Search for the cell housing the specified text and yield its (x, y) center coordinate. 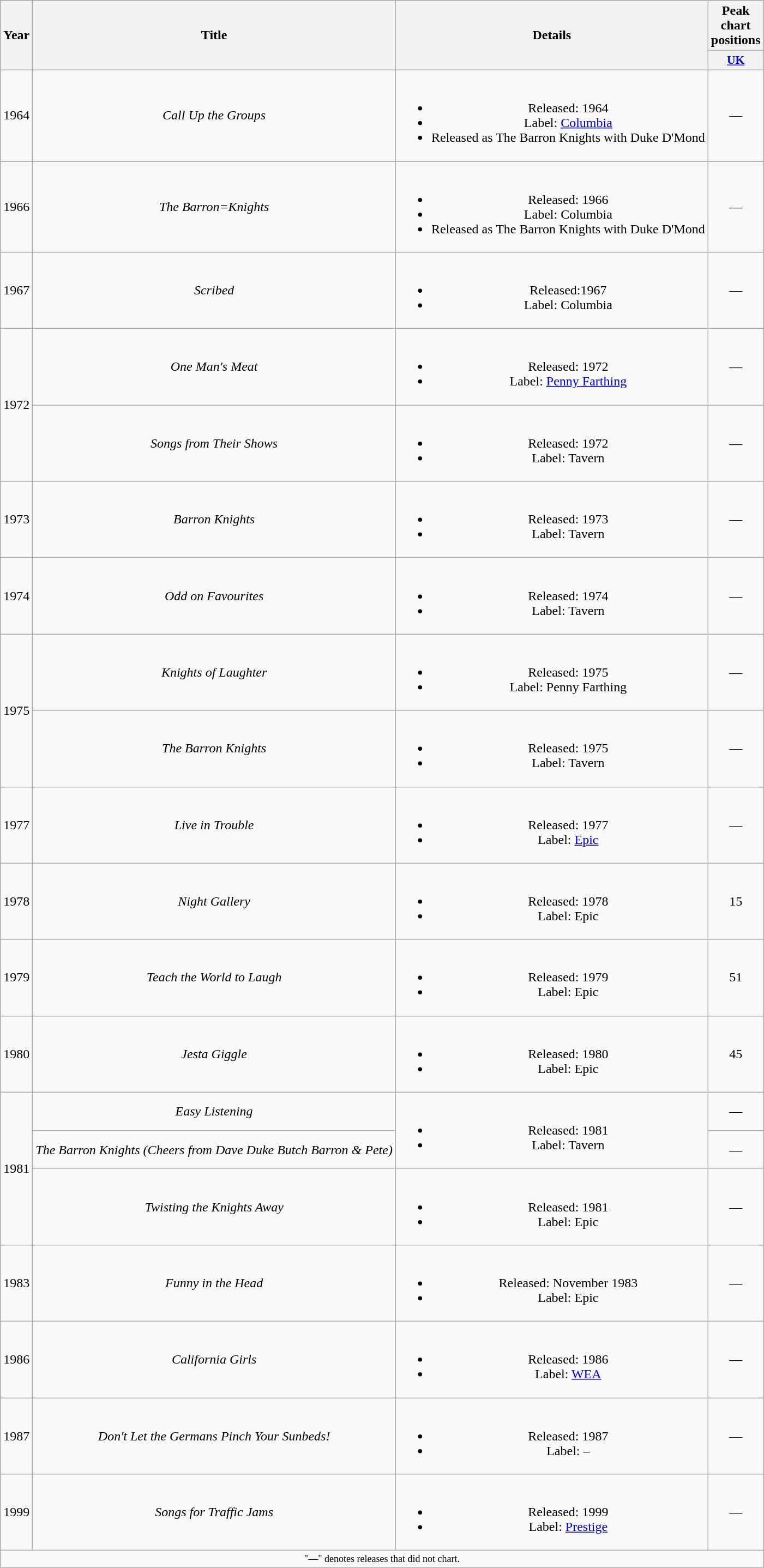
The Barron Knights (214, 749)
UK (736, 61)
1987 (16, 1436)
15 (736, 901)
1966 (16, 207)
Don't Let the Germans Pinch Your Sunbeds! (214, 1436)
Released: 1975Label: Penny Farthing (552, 672)
Twisting the Knights Away (214, 1207)
Released: 1999Label: Prestige (552, 1512)
Released: 1986Label: WEA (552, 1359)
Released: 1979Label: Epic (552, 978)
1999 (16, 1512)
Songs from Their Shows (214, 443)
Released: 1972Label: Tavern (552, 443)
"—" denotes releases that did not chart. (382, 1559)
Jesta Giggle (214, 1054)
Released: 1966Label: ColumbiaReleased as The Barron Knights with Duke D'Mond (552, 207)
Details (552, 35)
1972 (16, 405)
1977 (16, 825)
Released: 1980Label: Epic (552, 1054)
45 (736, 1054)
Released: 1973Label: Tavern (552, 520)
Released: 1972Label: Penny Farthing (552, 367)
1979 (16, 978)
Live in Trouble (214, 825)
Songs for Traffic Jams (214, 1512)
Peak chart positions (736, 26)
California Girls (214, 1359)
Year (16, 35)
Barron Knights (214, 520)
1983 (16, 1283)
1978 (16, 901)
Easy Listening (214, 1111)
Released:1967Label: Columbia (552, 291)
Released: 1977Label: Epic (552, 825)
The Barron=Knights (214, 207)
Released: 1974Label: Tavern (552, 596)
1967 (16, 291)
Released: 1964Label: ColumbiaReleased as The Barron Knights with Duke D'Mond (552, 116)
1974 (16, 596)
Released: 1975Label: Tavern (552, 749)
Released: 1981Label: Epic (552, 1207)
51 (736, 978)
1975 (16, 710)
Released: 1987Label: – (552, 1436)
1981 (16, 1168)
1964 (16, 116)
Night Gallery (214, 901)
Funny in the Head (214, 1283)
Odd on Favourites (214, 596)
Teach the World to Laugh (214, 978)
Knights of Laughter (214, 672)
1980 (16, 1054)
Title (214, 35)
One Man's Meat (214, 367)
1973 (16, 520)
Scribed (214, 291)
Call Up the Groups (214, 116)
Released: 1981Label: Tavern (552, 1130)
Released: 1978Label: Epic (552, 901)
Released: November 1983Label: Epic (552, 1283)
The Barron Knights (Cheers from Dave Duke Butch Barron & Pete) (214, 1149)
1986 (16, 1359)
